Scan for the cell matching the given text and deliver its [X, Y] coordinate at center. 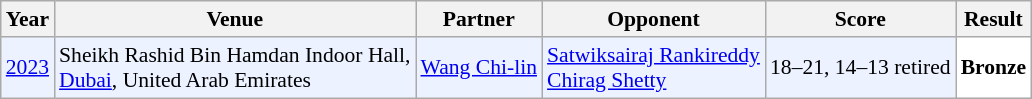
Satwiksairaj Rankireddy Chirag Shetty [654, 68]
Partner [480, 19]
2023 [28, 68]
Sheikh Rashid Bin Hamdan Indoor Hall,Dubai, United Arab Emirates [234, 68]
Year [28, 19]
Opponent [654, 19]
Bronze [994, 68]
Wang Chi-lin [480, 68]
Score [860, 19]
Result [994, 19]
18–21, 14–13 retired [860, 68]
Venue [234, 19]
